Return [X, Y] of the center of cell containing provided text 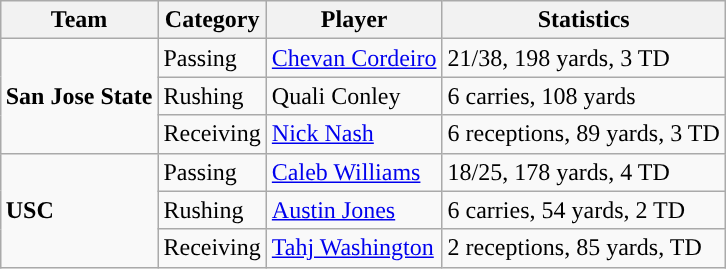
Statistics [584, 20]
18/25, 178 yards, 4 TD [584, 172]
6 receptions, 89 yards, 3 TD [584, 134]
6 carries, 108 yards [584, 96]
6 carries, 54 yards, 2 TD [584, 210]
USC [79, 210]
21/38, 198 yards, 3 TD [584, 58]
Team [79, 20]
Category [212, 20]
Player [354, 20]
Caleb Williams [354, 172]
Chevan Cordeiro [354, 58]
Quali Conley [354, 96]
2 receptions, 85 yards, TD [584, 248]
San Jose State [79, 96]
Nick Nash [354, 134]
Tahj Washington [354, 248]
Austin Jones [354, 210]
